Locate the cell with the specified text and output its (x, y) center coordinate. 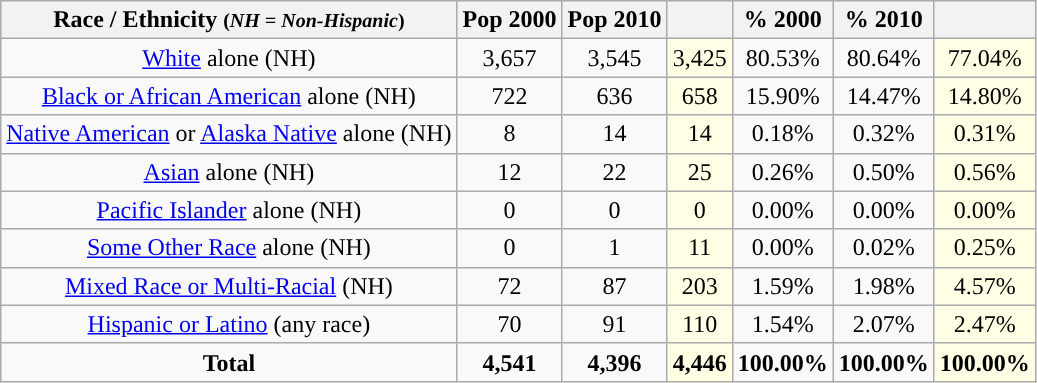
4,541 (510, 362)
3,545 (614, 58)
Pop 2010 (614, 20)
White alone (NH) (229, 58)
Asian alone (NH) (229, 172)
1.59% (782, 286)
Mixed Race or Multi-Racial (NH) (229, 286)
0.26% (782, 172)
110 (700, 324)
Pacific Islander alone (NH) (229, 210)
Race / Ethnicity (NH = Non-Hispanic) (229, 20)
80.64% (884, 58)
14.47% (884, 96)
Black or African American alone (NH) (229, 96)
14.80% (984, 96)
15.90% (782, 96)
0.50% (884, 172)
% 2010 (884, 20)
203 (700, 286)
Total (229, 362)
4,396 (614, 362)
0.56% (984, 172)
0.31% (984, 134)
636 (614, 96)
0.02% (884, 248)
4.57% (984, 286)
25 (700, 172)
2.07% (884, 324)
72 (510, 286)
1 (614, 248)
0.25% (984, 248)
0.18% (782, 134)
722 (510, 96)
1.54% (782, 324)
8 (510, 134)
% 2000 (782, 20)
70 (510, 324)
77.04% (984, 58)
3,657 (510, 58)
Some Other Race alone (NH) (229, 248)
22 (614, 172)
12 (510, 172)
80.53% (782, 58)
1.98% (884, 286)
91 (614, 324)
87 (614, 286)
Pop 2000 (510, 20)
0.32% (884, 134)
2.47% (984, 324)
Hispanic or Latino (any race) (229, 324)
4,446 (700, 362)
3,425 (700, 58)
Native American or Alaska Native alone (NH) (229, 134)
658 (700, 96)
11 (700, 248)
